Pinpoint the cell where the given text exists, returning its (X, Y) midpoint coordinate. 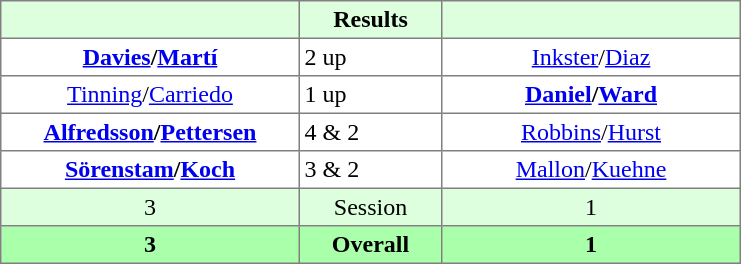
Tinning/Carriedo (150, 95)
Robbins/Hurst (591, 132)
Daniel/Ward (591, 95)
Davies/Martí (150, 57)
Sörenstam/Koch (150, 170)
Results (370, 20)
1 up (370, 95)
3 & 2 (370, 170)
4 & 2 (370, 132)
Alfredsson/Pettersen (150, 132)
Overall (370, 245)
Session (370, 207)
Inkster/Diaz (591, 57)
Mallon/Kuehne (591, 170)
2 up (370, 57)
